Scan for the cell matching the given text and deliver its (X, Y) coordinate at center. 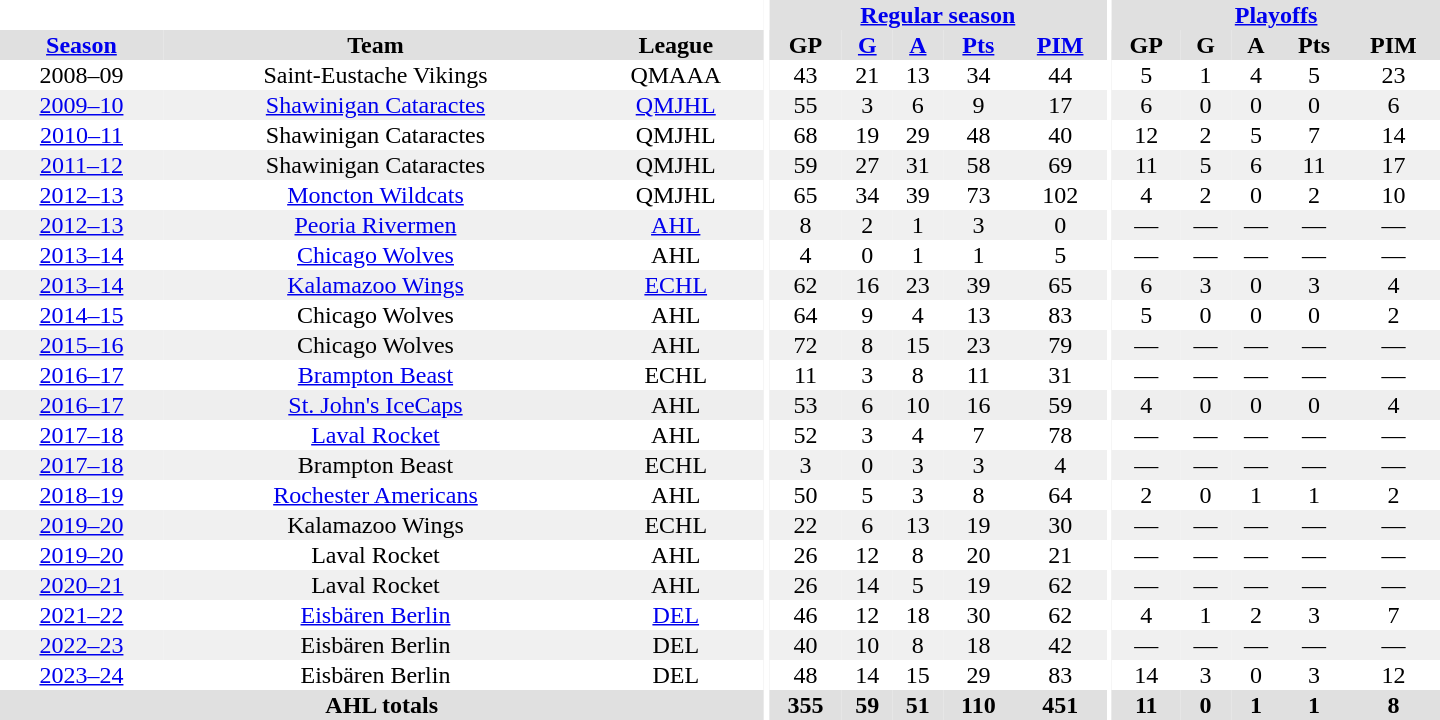
St. John's IceCaps (376, 405)
League (676, 45)
355 (806, 705)
Team (376, 45)
Moncton Wildcats (376, 195)
2015–16 (82, 345)
Season (82, 45)
53 (806, 405)
79 (1060, 345)
Saint-Eustache Vikings (376, 75)
22 (806, 525)
50 (806, 495)
2011–12 (82, 165)
Regular season (938, 15)
2018–19 (82, 495)
451 (1060, 705)
2020–21 (82, 585)
46 (806, 615)
73 (978, 195)
Rochester Americans (376, 495)
68 (806, 135)
Peoria Rivermen (376, 225)
51 (918, 705)
2010–11 (82, 135)
2022–23 (82, 645)
44 (1060, 75)
52 (806, 435)
2008–09 (82, 75)
110 (978, 705)
AHL totals (382, 705)
102 (1060, 195)
42 (1060, 645)
2021–22 (82, 615)
69 (1060, 165)
2023–24 (82, 675)
2014–15 (82, 315)
78 (1060, 435)
43 (806, 75)
20 (978, 555)
Playoffs (1276, 15)
58 (978, 165)
72 (806, 345)
QMAAA (676, 75)
27 (868, 165)
2009–10 (82, 105)
55 (806, 105)
